From the cell containing the given text, extract its center point as (x, y) coordinate. 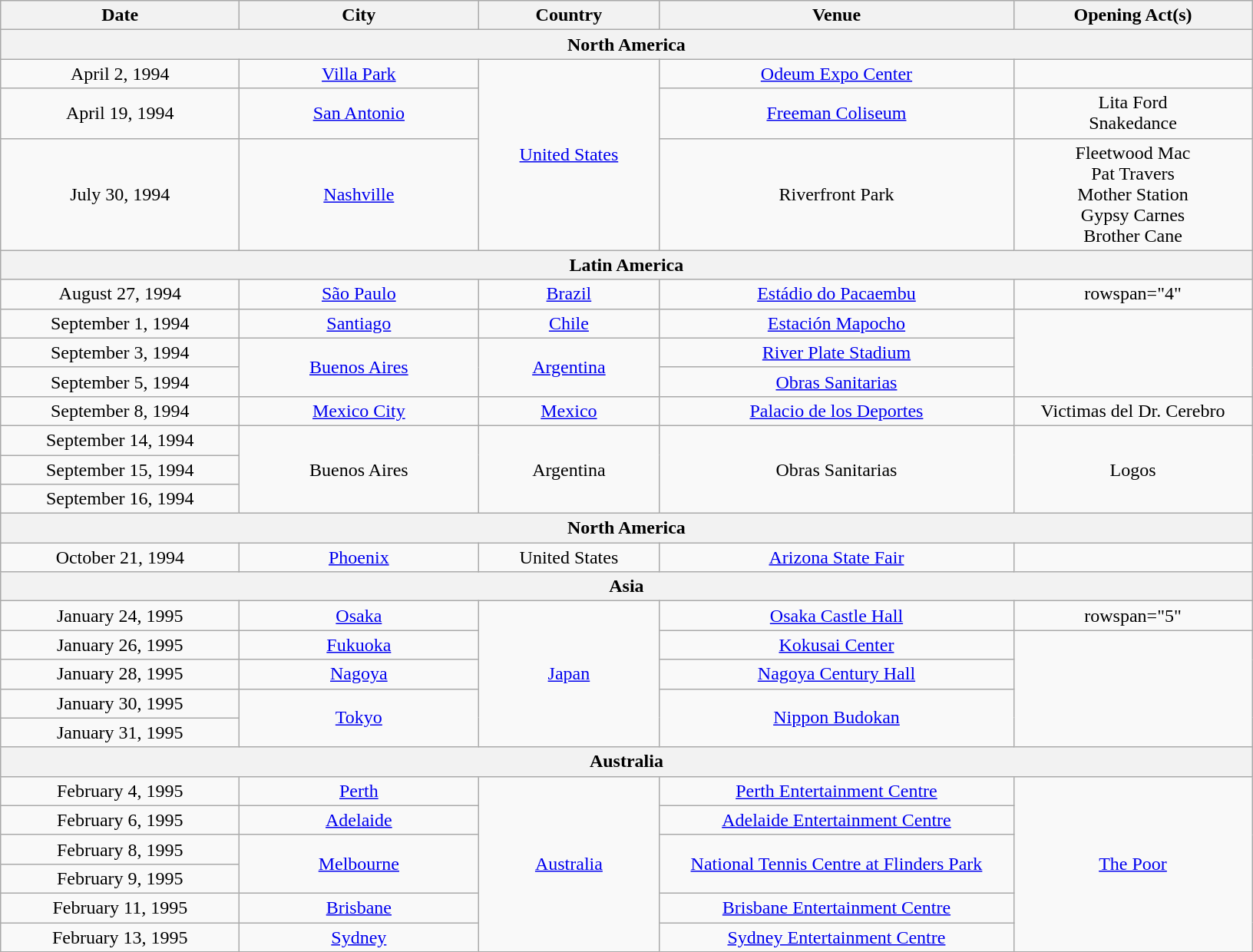
Phoenix (359, 557)
February 8, 1995 (120, 849)
Adelaide (359, 820)
Latin America (626, 265)
January 31, 1995 (120, 732)
City (359, 15)
September 8, 1994 (120, 411)
February 13, 1995 (120, 937)
The Poor (1133, 864)
Brazil (569, 294)
Nippon Budokan (837, 718)
Date (120, 15)
Mexico (569, 411)
September 16, 1994 (120, 499)
January 30, 1995 (120, 703)
Riverfront Park (837, 194)
September 15, 1994 (120, 469)
Sydney Entertainment Centre (837, 937)
Perth (359, 791)
Nagoya (359, 674)
San Antonio (359, 114)
February 11, 1995 (120, 907)
September 1, 1994 (120, 323)
Santiago (359, 323)
Chile (569, 323)
Victimas del Dr. Cerebro (1133, 411)
Kokusai Center (837, 645)
Estádio do Pacaembu (837, 294)
April 2, 1994 (120, 74)
January 24, 1995 (120, 616)
rowspan="5" (1133, 616)
Osaka (359, 616)
September 14, 1994 (120, 440)
January 28, 1995 (120, 674)
River Plate Stadium (837, 352)
Opening Act(s) (1133, 15)
Adelaide Entertainment Centre (837, 820)
Logos (1133, 469)
Melbourne (359, 864)
Perth Entertainment Centre (837, 791)
Nashville (359, 194)
January 26, 1995 (120, 645)
February 9, 1995 (120, 878)
Odeum Expo Center (837, 74)
October 21, 1994 (120, 557)
Country (569, 15)
Venue (837, 15)
Japan (569, 674)
Palacio de los Deportes (837, 411)
February 6, 1995 (120, 820)
São Paulo (359, 294)
April 19, 1994 (120, 114)
National Tennis Centre at Flinders Park (837, 864)
Fleetwood MacPat TraversMother StationGypsy CarnesBrother Cane (1133, 194)
Villa Park (359, 74)
Asia (626, 587)
Brisbane (359, 907)
September 5, 1994 (120, 382)
Freeman Coliseum (837, 114)
Sydney (359, 937)
Fukuoka (359, 645)
August 27, 1994 (120, 294)
Osaka Castle Hall (837, 616)
Estación Mapocho (837, 323)
rowspan="4" (1133, 294)
Lita FordSnakedance (1133, 114)
Tokyo (359, 718)
Mexico City (359, 411)
February 4, 1995 (120, 791)
Nagoya Century Hall (837, 674)
Brisbane Entertainment Centre (837, 907)
September 3, 1994 (120, 352)
Arizona State Fair (837, 557)
July 30, 1994 (120, 194)
